Return (X, Y) of the center of cell containing provided text 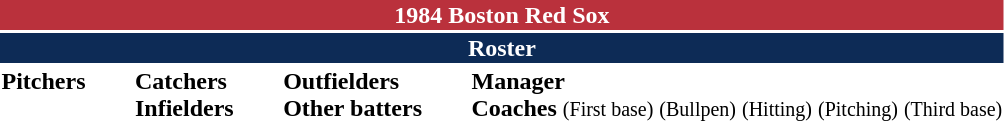
1984 Boston Red Sox (502, 15)
Roster (502, 48)
